Detect which cell encompasses the target text, then output its (x, y) center coordinate. 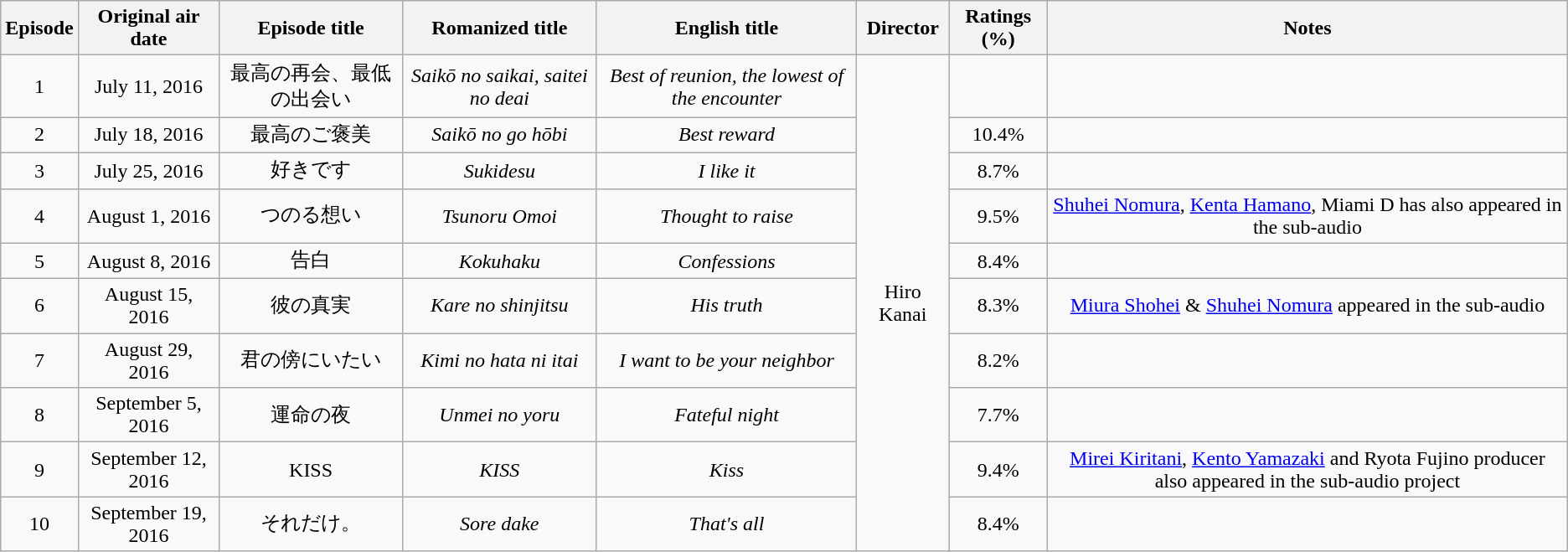
9.5% (998, 216)
I like it (726, 171)
1 (39, 86)
Unmei no yoru (499, 415)
Kokuhaku (499, 261)
August 1, 2016 (149, 216)
September 19, 2016 (149, 524)
2 (39, 136)
運命の夜 (312, 415)
10 (39, 524)
August 8, 2016 (149, 261)
Confessions (726, 261)
His truth (726, 307)
8.3% (998, 307)
9 (39, 469)
つのる想い (312, 216)
それだけ。 (312, 524)
Ratings (%) (998, 28)
10.4% (998, 136)
6 (39, 307)
July 11, 2016 (149, 86)
彼の真実 (312, 307)
Kimi no hata ni itai (499, 360)
5 (39, 261)
Episode (39, 28)
8.7% (998, 171)
Kare no shinjitsu (499, 307)
Saikō no saikai, saitei no deai (499, 86)
Original air date (149, 28)
I want to be your neighbor (726, 360)
最高のご褒美 (312, 136)
August 15, 2016 (149, 307)
September 5, 2016 (149, 415)
Best of reunion, the lowest of the encounter (726, 86)
Sore dake (499, 524)
Sukidesu (499, 171)
Romanized title (499, 28)
Director (903, 28)
告白 (312, 261)
July 25, 2016 (149, 171)
Tsunoru Omoi (499, 216)
August 29, 2016 (149, 360)
Hiro Kanai (903, 303)
Best reward (726, 136)
好きです (312, 171)
7.7% (998, 415)
That's all (726, 524)
最高の再会、最低の出会い (312, 86)
Kiss (726, 469)
Fateful night (726, 415)
君の傍にいたい (312, 360)
Saikō no go hōbi (499, 136)
4 (39, 216)
September 12, 2016 (149, 469)
English title (726, 28)
3 (39, 171)
8 (39, 415)
Episode title (312, 28)
7 (39, 360)
8.2% (998, 360)
9.4% (998, 469)
Notes (1308, 28)
Mirei Kiritani, Kento Yamazaki and Ryota Fujino producer also appeared in the sub-audio project (1308, 469)
Miura Shohei & Shuhei Nomura appeared in the sub-audio (1308, 307)
July 18, 2016 (149, 136)
Shuhei Nomura, Kenta Hamano, Miami D has also appeared in the sub-audio (1308, 216)
Thought to raise (726, 216)
